Output the (x, y) coordinate of the center of the cell containing the given text.  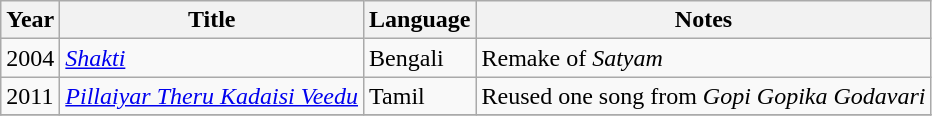
Year (30, 20)
Reused one song from Gopi Gopika Godavari (704, 96)
Notes (704, 20)
Remake of Satyam (704, 58)
Title (212, 20)
Pillaiyar Theru Kadaisi Veedu (212, 96)
Tamil (420, 96)
Language (420, 20)
Shakti (212, 58)
2011 (30, 96)
Bengali (420, 58)
2004 (30, 58)
